Locate the cell with the specified text and output its (x, y) center coordinate. 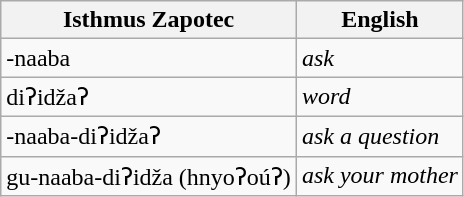
-naaba-diʔidžaʔ (149, 136)
ask your mother (380, 176)
ask a question (380, 136)
ask (380, 58)
gu-naaba-diʔidža (hnyoʔoúʔ) (149, 176)
-naaba (149, 58)
English (380, 20)
Isthmus Zapotec (149, 20)
diʔidžaʔ (149, 97)
word (380, 97)
